Return [X, Y] of the center of cell containing provided text 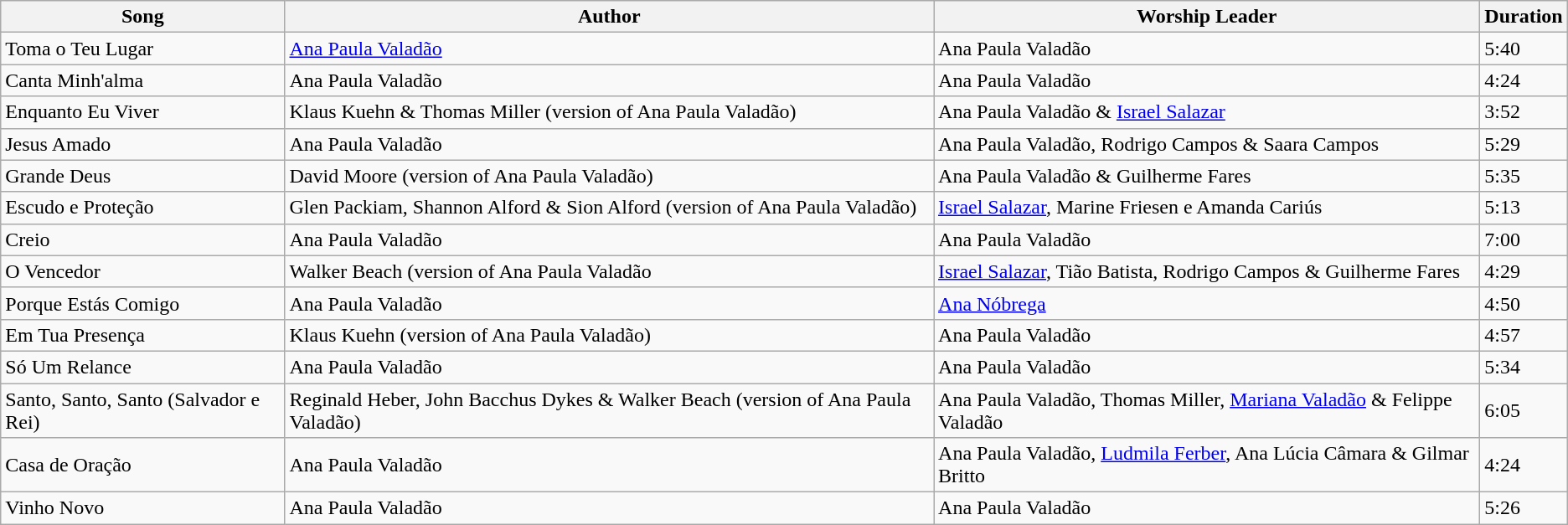
7:00 [1524, 239]
Jesus Amado [142, 144]
Ana Paula Valadão & Israel Salazar [1207, 112]
5:40 [1524, 49]
Enquanto Eu Viver [142, 112]
Klaus Kuehn (version of Ana Paula Valadão) [610, 335]
Canta Minh'alma [142, 80]
Só Um Relance [142, 367]
Author [610, 17]
3:52 [1524, 112]
Glen Packiam, Shannon Alford & Sion Alford (version of Ana Paula Valadão) [610, 208]
Toma o Teu Lugar [142, 49]
6:05 [1524, 410]
4:50 [1524, 303]
Ana Paula Valadão, Ludmila Ferber, Ana Lúcia Câmara & Gilmar Britto [1207, 466]
Ana Paula Valadão & Guilherme Fares [1207, 176]
Israel Salazar, Marine Friesen e Amanda Cariús [1207, 208]
Porque Estás Comigo [142, 303]
5:35 [1524, 176]
Ana Nóbrega [1207, 303]
Klaus Kuehn & Thomas Miller (version of Ana Paula Valadão) [610, 112]
4:29 [1524, 271]
Duration [1524, 17]
Grande Deus [142, 176]
5:13 [1524, 208]
Reginald Heber, John Bacchus Dykes & Walker Beach (version of Ana Paula Valadão) [610, 410]
Creio [142, 239]
Israel Salazar, Tião Batista, Rodrigo Campos & Guilherme Fares [1207, 271]
Escudo e Proteção [142, 208]
Vinho Novo [142, 508]
Walker Beach (version of Ana Paula Valadão [610, 271]
David Moore (version of Ana Paula Valadão) [610, 176]
Casa de Oração [142, 466]
Ana Paula Valadão, Rodrigo Campos & Saara Campos [1207, 144]
5:34 [1524, 367]
Ana Paula Valadão, Thomas Miller, Mariana Valadão & Felippe Valadão [1207, 410]
Santo, Santo, Santo (Salvador e Rei) [142, 410]
4:57 [1524, 335]
5:29 [1524, 144]
O Vencedor [142, 271]
Em Tua Presença [142, 335]
Worship Leader [1207, 17]
Song [142, 17]
5:26 [1524, 508]
